From the cell containing the given text, extract its center point as (x, y) coordinate. 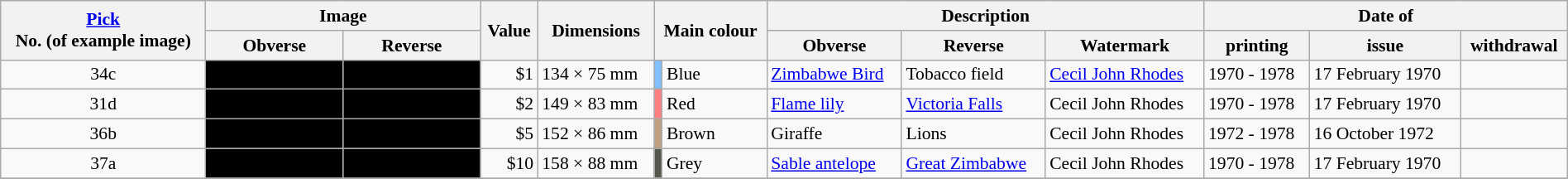
36b (103, 134)
Flame lily (834, 104)
Sable antelope (834, 163)
Lions (973, 134)
34c (103, 75)
31d (103, 104)
Red (715, 104)
149 × 83 mm (595, 104)
Watermark (1125, 46)
Zimbabwe Bird (834, 75)
Description (986, 16)
Date of (1386, 16)
16 October 1972 (1385, 134)
Grey (715, 163)
withdrawal (1513, 46)
Main colour (710, 30)
Image (343, 16)
Great Zimbabwe (973, 163)
Blue (715, 75)
152 × 86 mm (595, 134)
Victoria Falls (973, 104)
printing (1257, 46)
$2 (509, 104)
$10 (509, 163)
Tobacco field (973, 75)
Brown (715, 134)
$5 (509, 134)
158 × 88 mm (595, 163)
Value (509, 30)
PickNo. (of example image) (103, 30)
Giraffe (834, 134)
Dimensions (595, 30)
134 × 75 mm (595, 75)
$1 (509, 75)
1972 - 1978 (1257, 134)
37a (103, 163)
issue (1385, 46)
